Extract the (X, Y) coordinate from the center of the cell holding the provided text.  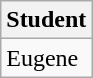
Eugene (46, 58)
Student (46, 20)
